Detect which cell encompasses the target text, then output its [X, Y] center coordinate. 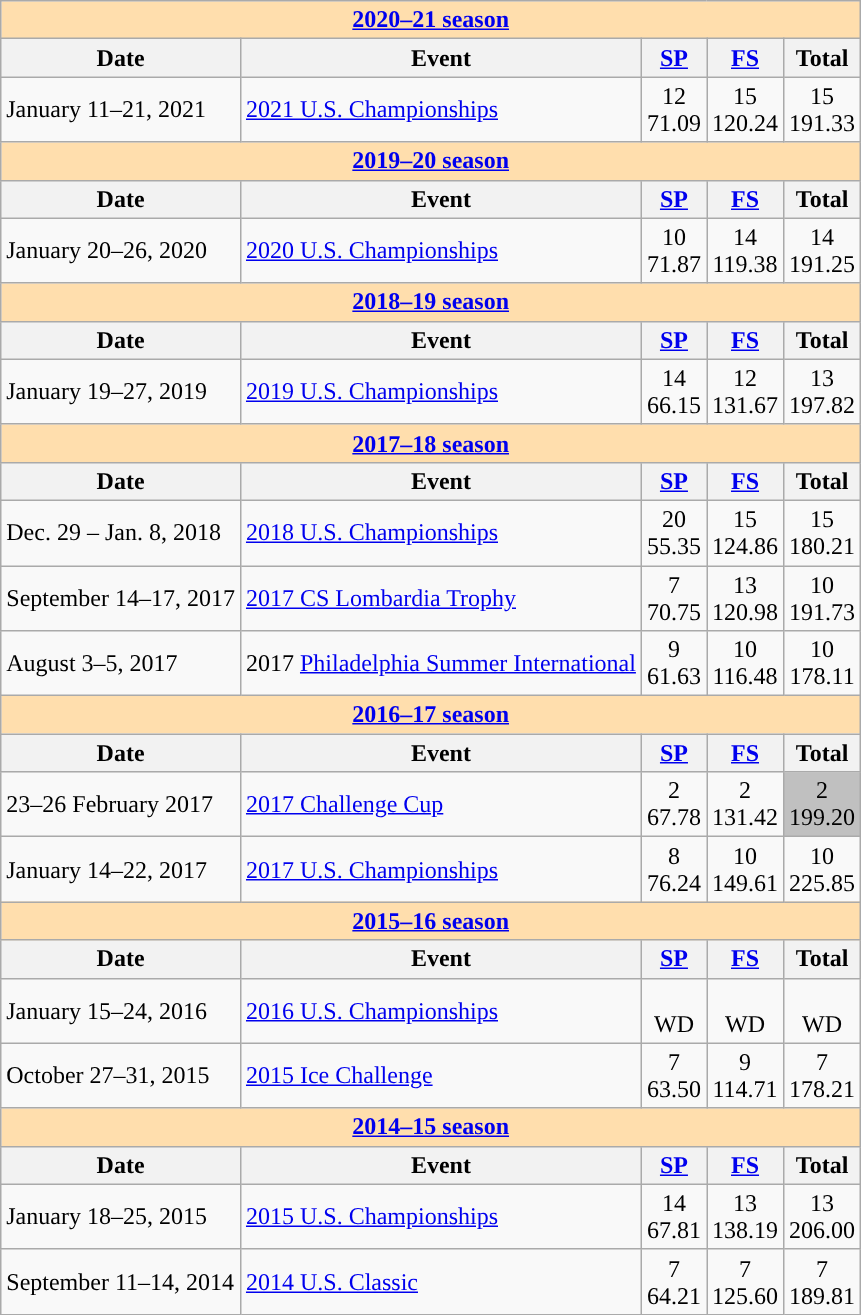
2014–15 season [431, 1127]
10 116.48 [744, 664]
13 138.19 [744, 1216]
23–26 February 2017 [121, 804]
10 225.85 [822, 870]
14 119.38 [744, 250]
7 189.81 [822, 1282]
2017–18 season [431, 443]
2015 U.S. Championships [440, 1216]
2018 U.S. Championships [440, 532]
2017 CS Lombardia Trophy [440, 598]
7 63.50 [674, 1076]
October 27–31, 2015 [121, 1076]
9 61.63 [674, 664]
2017 U.S. Championships [440, 870]
August 3–5, 2017 [121, 664]
2 131.42 [744, 804]
15 191.33 [822, 110]
2017 Philadelphia Summer International [440, 664]
10 178.11 [822, 664]
2019 U.S. Championships [440, 392]
13 120.98 [744, 598]
7 64.21 [674, 1282]
7 125.60 [744, 1282]
15 180.21 [822, 532]
January 14–22, 2017 [121, 870]
13 206.00 [822, 1216]
14 67.81 [674, 1216]
2019–20 season [431, 161]
13 197.82 [822, 392]
9 114.71 [744, 1076]
September 11–14, 2014 [121, 1282]
2020–21 season [431, 20]
8 76.24 [674, 870]
7 178.21 [822, 1076]
2018–19 season [431, 302]
2014 U.S. Classic [440, 1282]
7 70.75 [674, 598]
2016 U.S. Championships [440, 1010]
2020 U.S. Championships [440, 250]
12 71.09 [674, 110]
2 199.20 [822, 804]
September 14–17, 2017 [121, 598]
20 55.35 [674, 532]
Dec. 29 – Jan. 8, 2018 [121, 532]
2017 Challenge Cup [440, 804]
January 20–26, 2020 [121, 250]
January 19–27, 2019 [121, 392]
14 191.25 [822, 250]
15 120.24 [744, 110]
January 18–25, 2015 [121, 1216]
10 191.73 [822, 598]
10 149.61 [744, 870]
15 124.86 [744, 532]
2021 U.S. Championships [440, 110]
January 11–21, 2021 [121, 110]
January 15–24, 2016 [121, 1010]
12 131.67 [744, 392]
2015–16 season [431, 921]
14 66.15 [674, 392]
10 71.87 [674, 250]
2 67.78 [674, 804]
2015 Ice Challenge [440, 1076]
2016–17 season [431, 715]
